Return [x, y] of the center of cell containing provided text 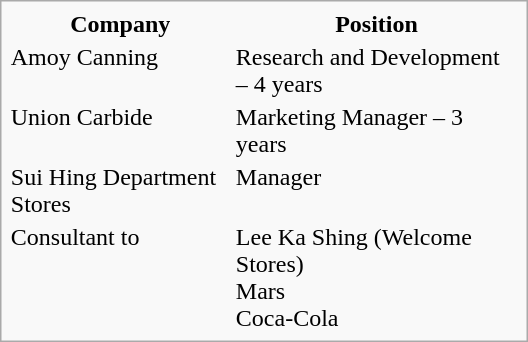
Amoy Canning [120, 70]
Company [120, 24]
Manager [376, 190]
Marketing Manager – 3 years [376, 130]
Consultant to [120, 278]
Position [376, 24]
Union Carbide [120, 130]
Lee Ka Shing (Welcome Stores)MarsCoca-Cola [376, 278]
Research and Development – 4 years [376, 70]
Sui Hing Department Stores [120, 190]
